Capture the cell that displays the provided text and extract its [X, Y] central coordinate. 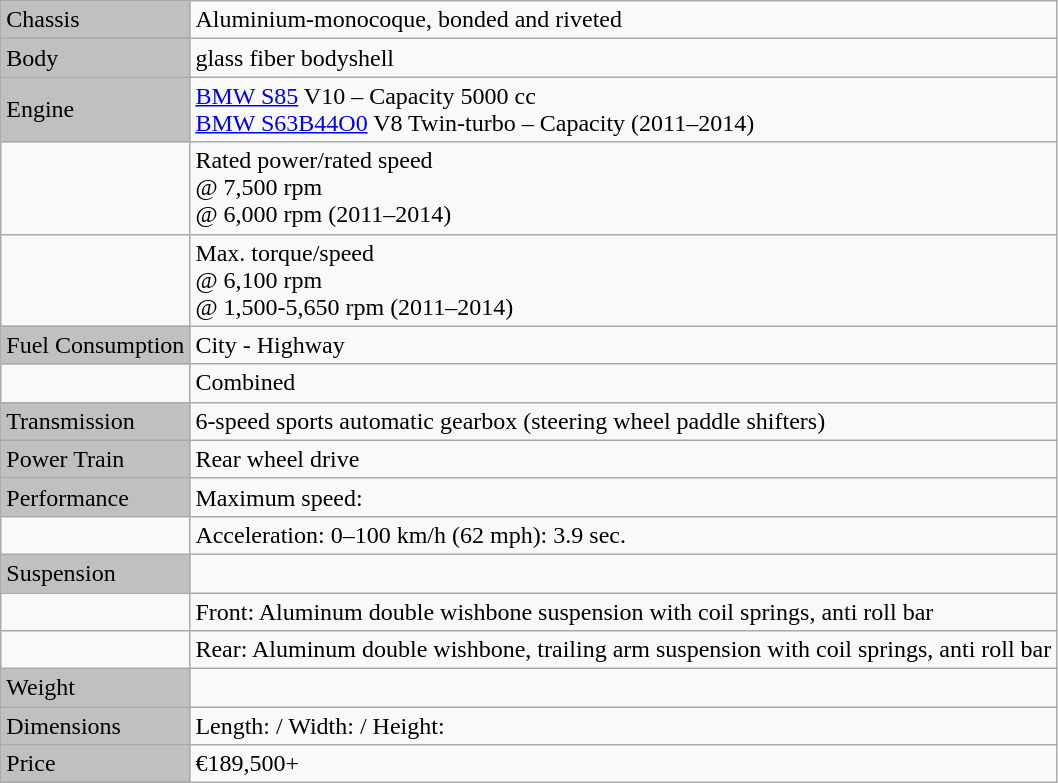
Front: Aluminum double wishbone suspension with coil springs, anti roll bar [624, 611]
glass fiber bodyshell [624, 58]
Suspension [96, 573]
Aluminium-monocoque, bonded and riveted [624, 20]
Price [96, 764]
Transmission [96, 421]
Weight [96, 688]
Max. torque/speed @ 6,100 rpm @ 1,500-5,650 rpm (2011–2014) [624, 280]
Rear: Aluminum double wishbone, trailing arm suspension with coil springs, anti roll bar [624, 650]
City - Highway [624, 345]
Maximum speed: [624, 497]
Performance [96, 497]
Combined [624, 383]
6-speed sports automatic gearbox (steering wheel paddle shifters) [624, 421]
€189,500+ [624, 764]
Chassis [96, 20]
Dimensions [96, 726]
Body [96, 58]
Acceleration: 0–100 km/h (62 mph): 3.9 sec. [624, 535]
BMW S85 V10 – Capacity 5000 ccBMW S63B44O0 V8 Twin-turbo – Capacity (2011–2014) [624, 110]
Engine [96, 110]
Rated power/rated speed @ 7,500 rpm @ 6,000 rpm (2011–2014) [624, 188]
Length: / Width: / Height: [624, 726]
Rear wheel drive [624, 459]
Fuel Consumption [96, 345]
Power Train [96, 459]
